From the cell containing the given text, extract its center point as (x, y) coordinate. 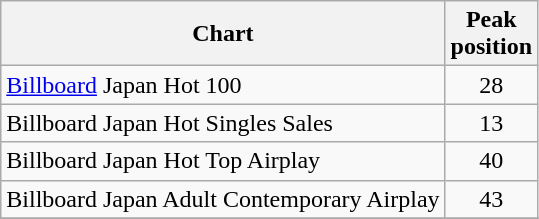
Billboard Japan Hot 100 (223, 85)
Peakposition (491, 34)
13 (491, 123)
Billboard Japan Adult Contemporary Airplay (223, 199)
43 (491, 199)
28 (491, 85)
Billboard Japan Hot Singles Sales (223, 123)
Chart (223, 34)
Billboard Japan Hot Top Airplay (223, 161)
40 (491, 161)
